Provide the (X, Y) coordinate of the cell's center where the given text is located.  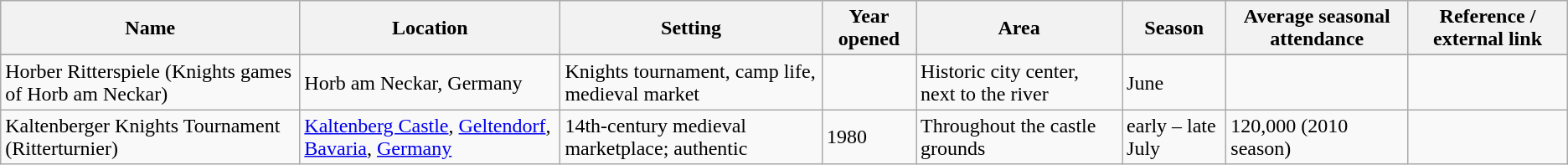
early – late July (1174, 137)
Horb am Neckar, Germany (431, 82)
Kaltenberger Knights Tournament (Ritterturnier) (151, 137)
Kaltenberg Castle, Geltendorf, Bavaria, Germany (431, 137)
Horber Ritterspiele (Knights games of Horb am Neckar) (151, 82)
Average seasonal attendance (1317, 28)
120,000 (2010 season) (1317, 137)
Reference / external link (1488, 28)
1980 (869, 137)
14th-century medieval marketplace; authentic (691, 137)
Knights tournament, camp life, medieval market (691, 82)
Location (431, 28)
Season (1174, 28)
Name (151, 28)
Throughout the castle grounds (1019, 137)
Historic city center, next to the river (1019, 82)
Setting (691, 28)
Area (1019, 28)
June (1174, 82)
Year opened (869, 28)
